From the cell containing the given text, extract its center point as [x, y] coordinate. 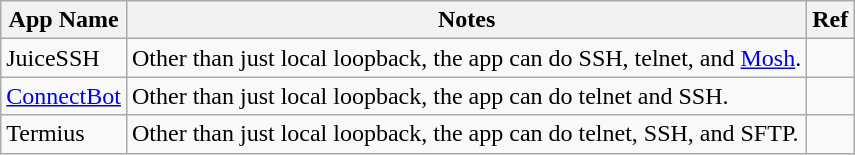
Other than just local loopback, the app can do telnet and SSH. [466, 96]
Notes [466, 20]
JuiceSSH [64, 58]
Ref [830, 20]
ConnectBot [64, 96]
Other than just local loopback, the app can do SSH, telnet, and Mosh. [466, 58]
App Name [64, 20]
Other than just local loopback, the app can do telnet, SSH, and SFTP. [466, 134]
Termius [64, 134]
